For the text-containing cell, return its midpoint in (X, Y) coordinate format. 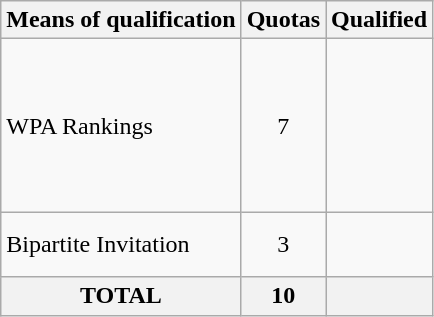
TOTAL (121, 296)
Bipartite Invitation (121, 244)
Means of qualification (121, 20)
WPA Rankings (121, 126)
10 (283, 296)
Qualified (380, 20)
7 (283, 126)
3 (283, 244)
Quotas (283, 20)
